Find where the given text appears and provide that cell's center as [X, Y] coordinate. 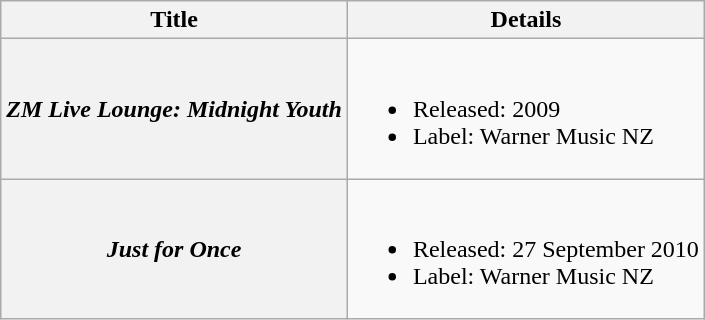
ZM Live Lounge: Midnight Youth [174, 109]
Just for Once [174, 249]
Title [174, 20]
Released: 27 September 2010Label: Warner Music NZ [526, 249]
Released: 2009Label: Warner Music NZ [526, 109]
Details [526, 20]
